For the text-containing cell, return its midpoint in (X, Y) coordinate format. 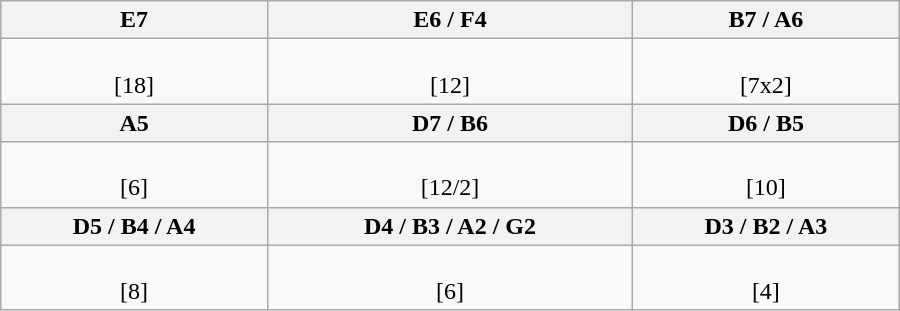
[18] (134, 72)
[10] (766, 174)
[12] (450, 72)
B7 / A6 (766, 20)
[4] (766, 278)
D7 / B6 (450, 123)
[7x2] (766, 72)
E7 (134, 20)
[12/2] (450, 174)
D6 / B5 (766, 123)
[8] (134, 278)
D5 / B4 / A4 (134, 226)
D4 / B3 / A2 / G2 (450, 226)
D3 / B2 / A3 (766, 226)
A5 (134, 123)
E6 / F4 (450, 20)
